Determine the [X, Y] coordinate at the center of the cell enclosing the given text.  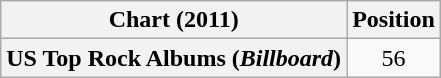
US Top Rock Albums (Billboard) [174, 58]
56 [394, 58]
Position [394, 20]
Chart (2011) [174, 20]
